From the cell containing the given text, extract its center point as [x, y] coordinate. 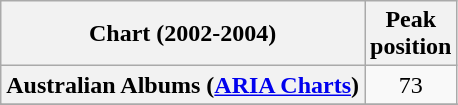
Peakposition [411, 34]
73 [411, 85]
Australian Albums (ARIA Charts) [183, 85]
Chart (2002-2004) [183, 34]
